Pinpoint the cell where the given text exists, returning its (x, y) midpoint coordinate. 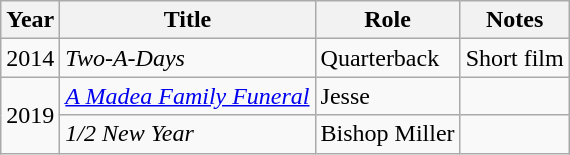
Quarterback (388, 58)
2019 (30, 115)
A Madea Family Funeral (188, 96)
Role (388, 20)
2014 (30, 58)
Notes (514, 20)
Short film (514, 58)
1/2 New Year (188, 134)
Bishop Miller (388, 134)
Title (188, 20)
Jesse (388, 96)
Year (30, 20)
Two-A-Days (188, 58)
